Capture the cell that displays the provided text and extract its (x, y) central coordinate. 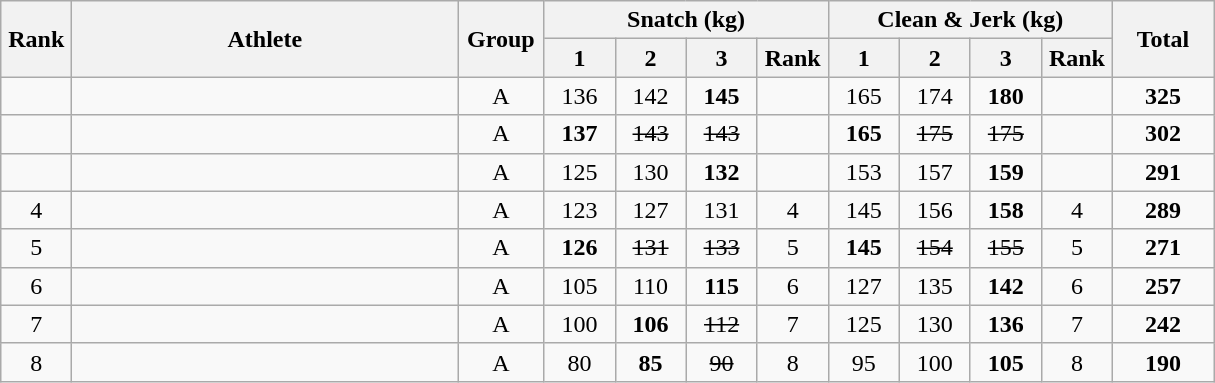
90 (722, 362)
154 (934, 248)
190 (1162, 362)
Group (501, 39)
135 (934, 286)
242 (1162, 324)
133 (722, 248)
106 (650, 324)
112 (722, 324)
132 (722, 172)
291 (1162, 172)
80 (580, 362)
153 (864, 172)
115 (722, 286)
110 (650, 286)
289 (1162, 210)
95 (864, 362)
302 (1162, 134)
155 (1006, 248)
Clean & Jerk (kg) (970, 20)
325 (1162, 96)
Snatch (kg) (686, 20)
158 (1006, 210)
157 (934, 172)
137 (580, 134)
271 (1162, 248)
159 (1006, 172)
156 (934, 210)
257 (1162, 286)
Total (1162, 39)
180 (1006, 96)
126 (580, 248)
174 (934, 96)
Athlete (265, 39)
123 (580, 210)
85 (650, 362)
